For the text-containing cell, return its midpoint in (x, y) coordinate format. 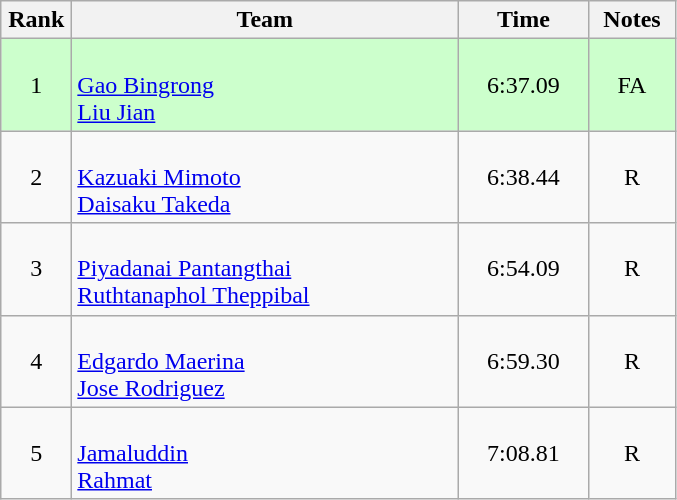
2 (36, 177)
6:37.09 (524, 85)
Gao BingrongLiu Jian (265, 85)
6:38.44 (524, 177)
FA (632, 85)
Team (265, 20)
3 (36, 269)
Kazuaki MimotoDaisaku Takeda (265, 177)
1 (36, 85)
6:54.09 (524, 269)
6:59.30 (524, 361)
Edgardo MaerinaJose Rodriguez (265, 361)
Rank (36, 20)
Piyadanai PantangthaiRuthtanaphol Theppibal (265, 269)
Time (524, 20)
Notes (632, 20)
JamaluddinRahmat (265, 453)
4 (36, 361)
7:08.81 (524, 453)
5 (36, 453)
